From the cell containing the given text, extract its center point as [X, Y] coordinate. 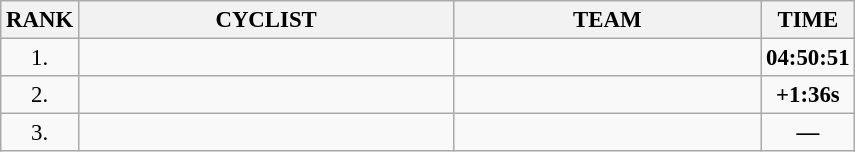
+1:36s [808, 95]
04:50:51 [808, 58]
RANK [40, 20]
CYCLIST [266, 20]
1. [40, 58]
3. [40, 133]
TIME [808, 20]
2. [40, 95]
— [808, 133]
TEAM [608, 20]
